Find where the given text appears and provide that cell's center as [x, y] coordinate. 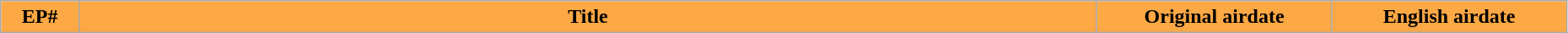
Title [589, 17]
EP# [40, 17]
English airdate [1449, 17]
Original airdate [1214, 17]
